Pinpoint the cell where the given text exists, returning its (X, Y) midpoint coordinate. 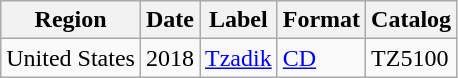
CD (321, 58)
Catalog (412, 20)
Date (170, 20)
Region (71, 20)
Tzadik (239, 58)
2018 (170, 58)
Label (239, 20)
TZ5100 (412, 58)
Format (321, 20)
United States (71, 58)
